Find where the given text appears and provide that cell's center as [x, y] coordinate. 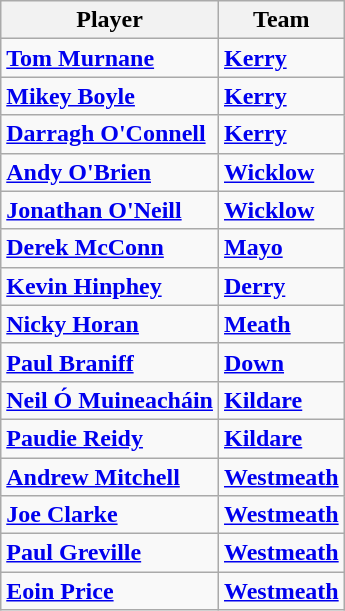
Nicky Horan [110, 324]
Player [110, 20]
Neil Ó Muineacháin [110, 400]
Kevin Hinphey [110, 286]
Team [281, 20]
Paudie Reidy [110, 438]
Joe Clarke [110, 515]
Down [281, 362]
Andy O'Brien [110, 172]
Jonathan O'Neill [110, 210]
Meath [281, 324]
Tom Murnane [110, 58]
Derek McConn [110, 248]
Mikey Boyle [110, 96]
Paul Greville [110, 553]
Derry [281, 286]
Eoin Price [110, 591]
Paul Braniff [110, 362]
Darragh O'Connell [110, 134]
Andrew Mitchell [110, 477]
Mayo [281, 248]
